Return the (x, y) coordinate for the center point of the cell that contains the specified text.  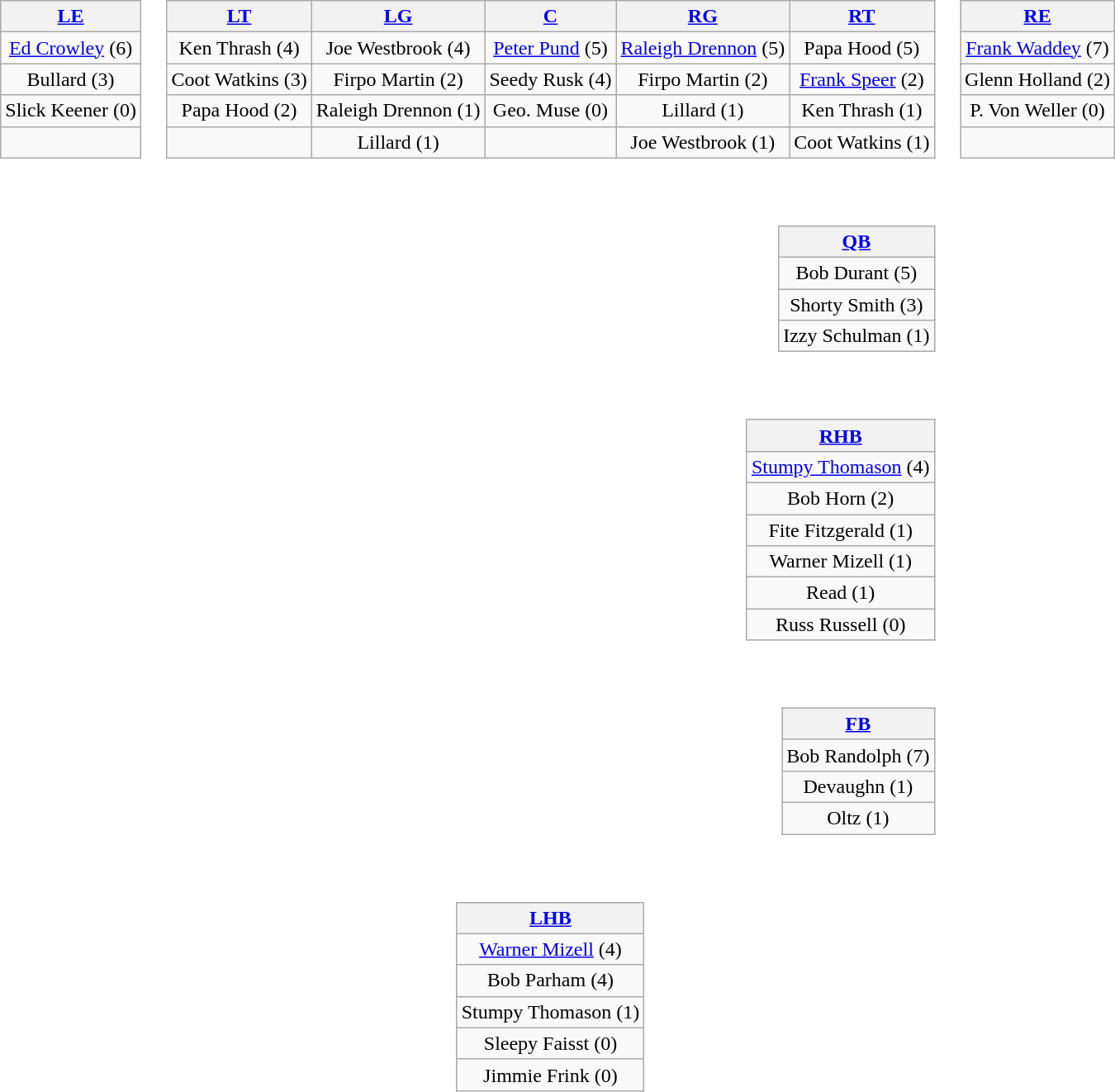
Bob Durant (5) (856, 273)
Joe Westbrook (1) (703, 142)
Bullard (3) (71, 79)
FB (858, 724)
Ken Thrash (4) (240, 48)
Seedy Rusk (4) (550, 79)
Oltz (1) (858, 818)
Ken Thrash (1) (862, 111)
RHB (841, 435)
Peter Pund (5) (550, 48)
Papa Hood (2) (240, 111)
Fite Fitzgerald (1) (841, 529)
Izzy Schulman (1) (856, 336)
RHB Stumpy Thomason (4) Bob Horn (2) Fite Fitzgerald (1) Warner Mizell (1) Read (1) Russ Russell (0) (561, 519)
LT (240, 17)
QB Bob Durant (5) Shorty Smith (3) Izzy Schulman (1) (561, 278)
Raleigh Drennon (5) (703, 48)
Bob Horn (2) (841, 498)
Warner Mizell (1) (841, 562)
RG (703, 17)
Glenn Holland (2) (1037, 79)
Russ Russell (0) (841, 624)
P. Von Weller (0) (1037, 111)
LHB (550, 918)
Coot Watkins (1) (862, 142)
Bob Randolph (7) (858, 755)
Frank Speer (2) (862, 79)
Raleigh Drennon (1) (398, 111)
RE (1037, 17)
Slick Keener (0) (71, 111)
Jimmie Frink (0) (550, 1075)
Frank Waddey (7) (1037, 48)
Geo. Muse (0) (550, 111)
Warner Mizell (4) (550, 949)
C (550, 17)
Coot Watkins (3) (240, 79)
Sleepy Faisst (0) (550, 1043)
FB Bob Randolph (7) Devaughn (1) Oltz (1) (561, 760)
Devaughn (1) (858, 786)
Papa Hood (5) (862, 48)
Bob Parham (4) (550, 980)
Shorty Smith (3) (856, 305)
QB (856, 242)
Ed Crowley (6) (71, 48)
Stumpy Thomason (4) (841, 467)
LE (71, 17)
Joe Westbrook (4) (398, 48)
RT (862, 17)
LG (398, 17)
Read (1) (841, 593)
Stumpy Thomason (1) (550, 1012)
